Scan for the cell matching the given text and deliver its (X, Y) coordinate at center. 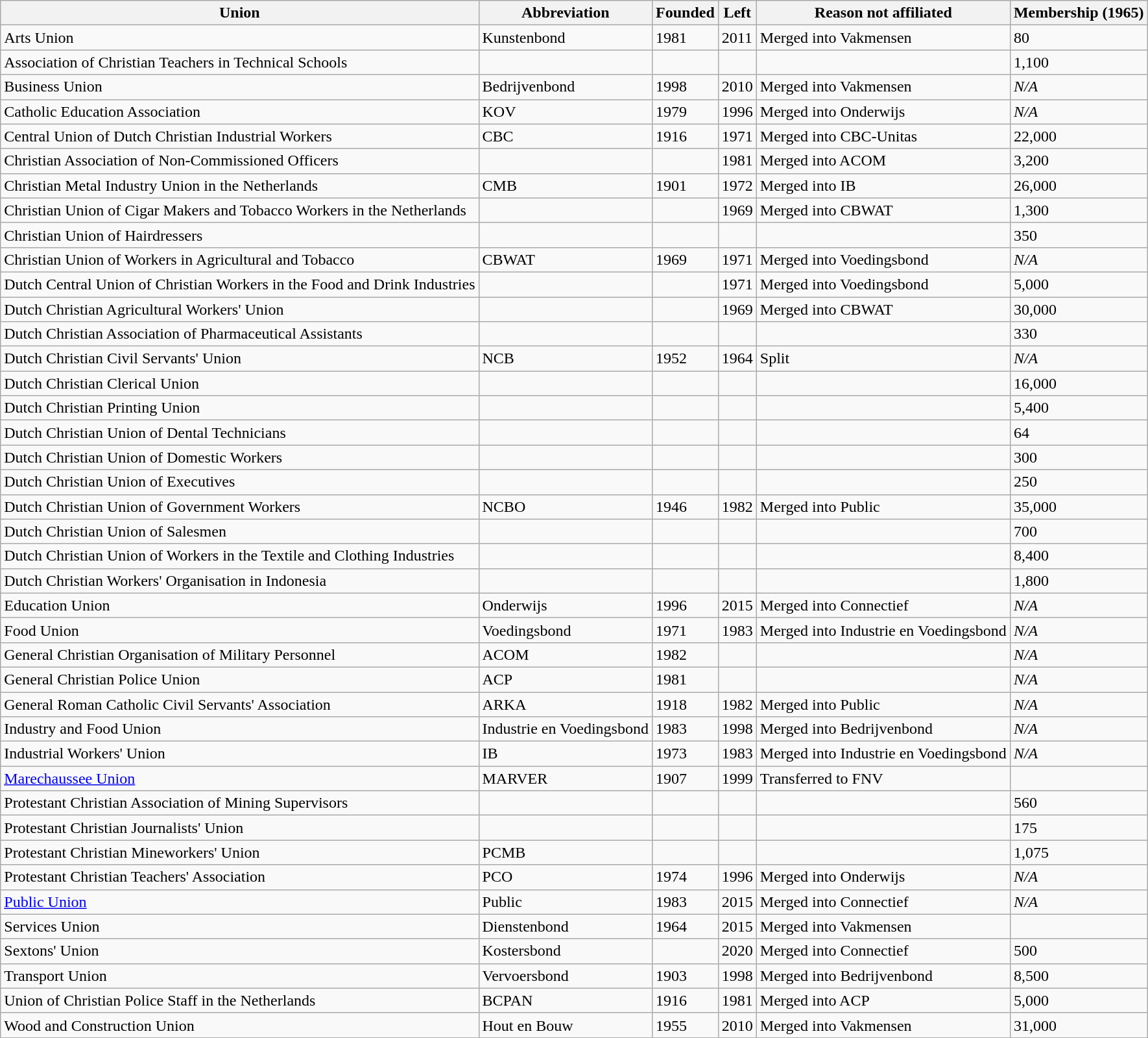
30,000 (1079, 309)
Merged into IB (883, 186)
Christian Union of Cigar Makers and Tobacco Workers in the Netherlands (240, 210)
KOV (566, 112)
Christian Union of Hairdressers (240, 235)
Association of Christian Teachers in Technical Schools (240, 62)
3,200 (1079, 161)
175 (1079, 828)
Dutch Christian Union of Government Workers (240, 507)
Dutch Christian Printing Union (240, 408)
Sextons' Union (240, 951)
Dutch Christian Union of Executives (240, 482)
1901 (685, 186)
1979 (685, 112)
Merged into ACP (883, 1000)
1972 (737, 186)
CBWAT (566, 259)
Kostersbond (566, 951)
Public (566, 902)
Public Union (240, 902)
Reason not affiliated (883, 13)
Services Union (240, 926)
Abbreviation (566, 13)
Dutch Christian Association of Pharmaceutical Assistants (240, 334)
1903 (685, 976)
2011 (737, 38)
Transport Union (240, 976)
16,000 (1079, 383)
IB (566, 754)
Union (240, 13)
ARKA (566, 704)
Dienstenbond (566, 926)
Dutch Christian Workers' Organisation in Indonesia (240, 581)
Transferred to FNV (883, 779)
500 (1079, 951)
CMB (566, 186)
Kunstenbond (566, 38)
ACOM (566, 655)
Protestant Christian Mineworkers' Union (240, 852)
Membership (1965) (1079, 13)
General Christian Police Union (240, 679)
Onderwijs (566, 605)
NCB (566, 359)
Education Union (240, 605)
1973 (685, 754)
1952 (685, 359)
1907 (685, 779)
PCO (566, 877)
1999 (737, 779)
BCPAN (566, 1000)
35,000 (1079, 507)
Arts Union (240, 38)
22,000 (1079, 136)
Central Union of Dutch Christian Industrial Workers (240, 136)
Food Union (240, 630)
Voedingsbond (566, 630)
CBC (566, 136)
General Roman Catholic Civil Servants' Association (240, 704)
8,400 (1079, 556)
Dutch Central Union of Christian Workers in the Food and Drink Industries (240, 284)
Industry and Food Union (240, 729)
Industrial Workers' Union (240, 754)
1974 (685, 877)
Merged into ACOM (883, 161)
64 (1079, 433)
560 (1079, 803)
Christian Metal Industry Union in the Netherlands (240, 186)
Split (883, 359)
5,400 (1079, 408)
Dutch Christian Union of Dental Technicians (240, 433)
Marechaussee Union (240, 779)
Bedrijvenbond (566, 87)
8,500 (1079, 976)
700 (1079, 531)
PCMB (566, 852)
Left (737, 13)
1955 (685, 1025)
Dutch Christian Union of Salesmen (240, 531)
Hout en Bouw (566, 1025)
1918 (685, 704)
Protestant Christian Journalists' Union (240, 828)
General Christian Organisation of Military Personnel (240, 655)
MARVER (566, 779)
300 (1079, 457)
250 (1079, 482)
Christian Association of Non-Commissioned Officers (240, 161)
Dutch Christian Union of Domestic Workers (240, 457)
Industrie en Voedingsbond (566, 729)
Merged into CBC-Unitas (883, 136)
Protestant Christian Teachers' Association (240, 877)
Christian Union of Workers in Agricultural and Tobacco (240, 259)
26,000 (1079, 186)
Protestant Christian Association of Mining Supervisors (240, 803)
Dutch Christian Agricultural Workers' Union (240, 309)
ACP (566, 679)
1946 (685, 507)
31,000 (1079, 1025)
Union of Christian Police Staff in the Netherlands (240, 1000)
1,800 (1079, 581)
1,075 (1079, 852)
Dutch Christian Civil Servants' Union (240, 359)
Business Union (240, 87)
Founded (685, 13)
350 (1079, 235)
Dutch Christian Clerical Union (240, 383)
Vervoersbond (566, 976)
330 (1079, 334)
NCBO (566, 507)
2020 (737, 951)
1,300 (1079, 210)
Dutch Christian Union of Workers in the Textile and Clothing Industries (240, 556)
Catholic Education Association (240, 112)
1,100 (1079, 62)
80 (1079, 38)
Wood and Construction Union (240, 1025)
